Find where the given text appears and provide that cell's center as (x, y) coordinate. 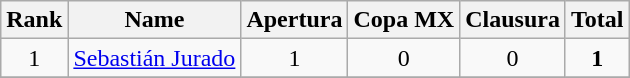
Copa MX (404, 20)
Sebastián Jurado (154, 58)
Rank (34, 20)
Apertura (294, 20)
Clausura (513, 20)
Total (597, 20)
Name (154, 20)
